Search for the cell housing the specified text and yield its (x, y) center coordinate. 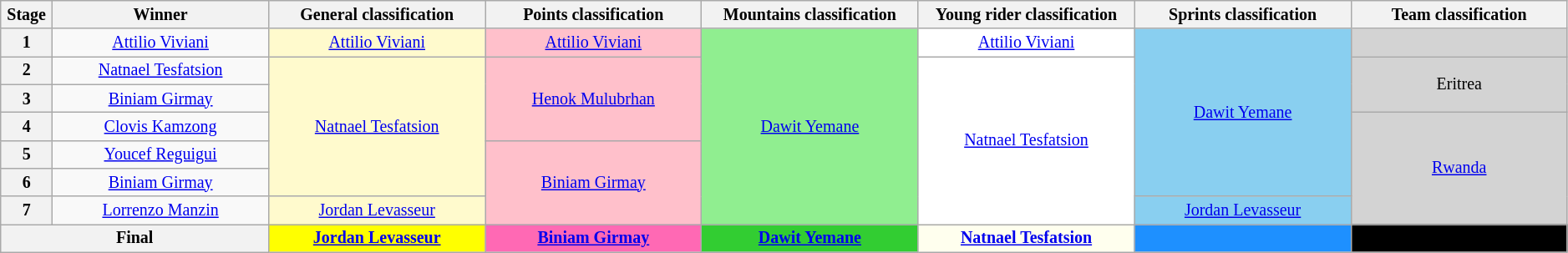
Rwanda (1459, 169)
1 (27, 43)
Youcef Reguigui (160, 154)
General classification (378, 15)
5 (27, 154)
Sprints classification (1243, 15)
Lorrenzo Manzin (160, 210)
Stage (27, 15)
3 (27, 99)
6 (27, 182)
Winner (160, 15)
Henok Mulubrhan (593, 99)
2 (27, 70)
Young rider classification (1026, 15)
Team classification (1459, 15)
7 (27, 210)
Final (135, 239)
Mountains classification (810, 15)
Clovis Kamzong (160, 127)
Eritrea (1459, 85)
4 (27, 127)
Points classification (593, 15)
